Locate the cell with the specified text and output its [x, y] center coordinate. 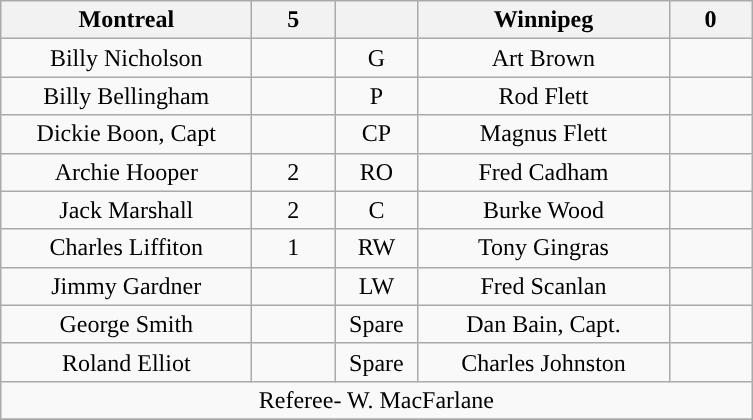
Billy Nicholson [126, 58]
Dan Bain, Capt. [544, 324]
RW [376, 248]
G [376, 58]
Art Brown [544, 58]
Rod Flett [544, 96]
George Smith [126, 324]
RO [376, 172]
CP [376, 134]
0 [710, 20]
Burke Wood [544, 210]
P [376, 96]
Winnipeg [544, 20]
Tony Gingras [544, 248]
Archie Hooper [126, 172]
LW [376, 286]
Dickie Boon, Capt [126, 134]
Jack Marshall [126, 210]
Referee- W. MacFarlane [376, 400]
Billy Bellingham [126, 96]
Magnus Flett [544, 134]
Charles Johnston [544, 362]
C [376, 210]
Montreal [126, 20]
1 [294, 248]
Fred Cadham [544, 172]
Roland Elliot [126, 362]
Fred Scanlan [544, 286]
Charles Liffiton [126, 248]
Jimmy Gardner [126, 286]
5 [294, 20]
